Return [x, y] of the center of cell containing provided text 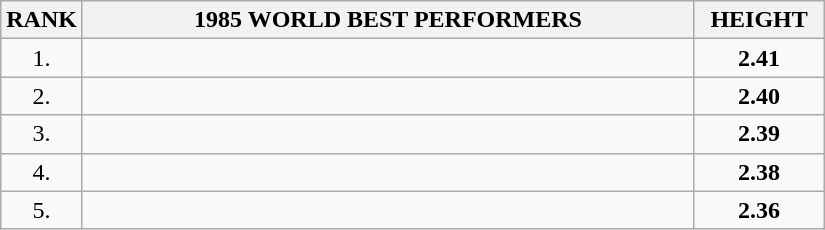
2.38 [760, 172]
2.36 [760, 210]
2.40 [760, 96]
4. [42, 172]
2.39 [760, 134]
1. [42, 58]
5. [42, 210]
2. [42, 96]
RANK [42, 20]
3. [42, 134]
1985 WORLD BEST PERFORMERS [388, 20]
HEIGHT [760, 20]
2.41 [760, 58]
